From the cell containing the given text, extract its center point as [x, y] coordinate. 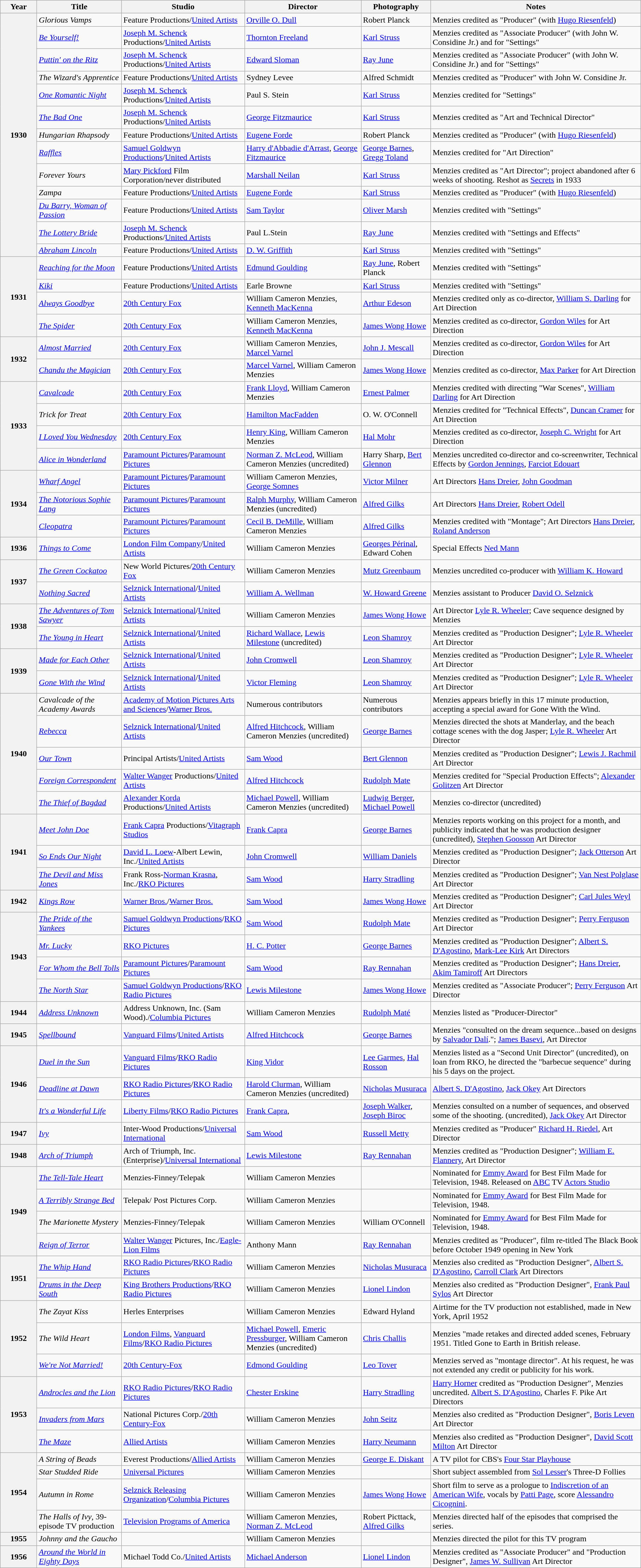
Arch of Triumph [79, 1156]
Director [303, 7]
Edward Hyland [396, 1311]
George E. Diskant [396, 1459]
Menzies credited as "Production Designer"; Perry Ferguson Art Director [536, 923]
Norman Z. McLeod, William Cameron Menzies (uncredited) [303, 459]
Notes [536, 7]
Thornton Freeland [303, 38]
Ernest Palmer [396, 393]
Ludwig Berger, Michael Powell [396, 803]
The Devil and Miss Jones [79, 879]
Things to Come [79, 548]
1942 [18, 901]
The Thief of Bagdad [79, 803]
Samuel Goldwyn Productions/RKO Radio Pictures [183, 991]
Ralph Murphy, William Cameron Menzies (uncredited) [303, 503]
Menzies credited for "Settings" [536, 95]
The Adventures of Tom Sawyer [79, 615]
Mary Pickford Film Corporation/never distributed [183, 175]
Art Director Lyle R. Wheeler; Cave sequence designed by Menzies [536, 615]
Menzies credited as "Production Designer"; Van Nest Polglase Art Director [536, 879]
King Brothers Productions/RKO Radio Pictures [183, 1289]
Menzies served as "montage director". At his request, he was not extended any credit or publicity for his work. [536, 1365]
A TV pilot for CBS's Four Star Playhouse [536, 1459]
Chandu the Magician [79, 370]
Marshall Neilan [303, 175]
Henry King, William Cameron Menzies [303, 437]
1932 [18, 359]
Year [18, 7]
Vanguard Films/United Artists [183, 1035]
New World Pictures/20th Century Fox [183, 571]
1941 [18, 852]
George Fitzmaurice [303, 117]
The Spider [79, 325]
Gone With the Wind [79, 682]
Alfred Schmidt [396, 77]
Samuel Goldwyn Productions/United Artists [183, 153]
Edward Sloman [303, 60]
Menzies "made retakes and directed added scenes, February 1951. Titled Gone to Earth in British release. [536, 1339]
Alice in Wonderland [79, 459]
Trick for Treat [79, 414]
For Whom the Bell Tolls [79, 968]
1938 [18, 626]
Photography [396, 7]
1949 [18, 1211]
Menzies credited with "Settings and Effects" [536, 232]
Herles Enterprises [183, 1311]
Spellbound [79, 1035]
Menzies assistant to Producer David O. Selznick [536, 593]
Address Unknown [79, 1012]
Frank Lloyd, William Cameron Menzies [303, 393]
Foreign Correspondent [79, 780]
Menzies credited with "Montage"; Art Directors Hans Dreier, Roland Anderson [536, 526]
Raffles [79, 153]
So Ends Our Night [79, 856]
The Notorious Sophie Lang [79, 503]
Title [79, 7]
William Cameron Menzies, George Somnes [303, 482]
Harry Neumann [396, 1441]
1943 [18, 957]
Inter-Wood Productions/Universal International [183, 1133]
Vanguard Films/RKO Radio Pictures [183, 1062]
Around the World in Eighty Days [79, 1556]
The Young in Heart [79, 638]
Universal Pictures [183, 1472]
1937 [18, 582]
Frank Capra, [303, 1111]
Albert S. D'Agostino, Jack Okey Art Directors [536, 1088]
David L. Loew-Albert Lewin, Inc./United Artists [183, 856]
Autumn in Rome [79, 1494]
Alfred Hitchcock, William Cameron Menzies (uncredited) [303, 731]
Frank Ross-Norman Krasna, Inc./RKO Pictures [183, 879]
Menzies consulted on a number of sequences, and observed some of the shooting. (uncredited), Jack Okey Art Director [536, 1111]
Androcles and the Lion [79, 1392]
Joseph Walker, Joseph Biroc [396, 1111]
Rudolph Maté [396, 1012]
William Daniels [396, 856]
Kiki [79, 286]
Menzies appears briefly in this 17 minute production, accepting a special award for Gone With the Wind. [536, 704]
Reaching for the Moon [79, 268]
Samuel Goldwyn Productions/RKO Pictures [183, 923]
William Cameron Menzies, Marcel Varnel [303, 348]
Sam Taylor [303, 210]
The Halls of Ivy, 39-episode TV production [79, 1521]
1953 [18, 1415]
London Film Company/United Artists [183, 548]
Edmund Goulding [303, 268]
Chris Challis [396, 1339]
The Lottery Bride [79, 232]
Menzies credited as "Production Designer"; Jack Otterson Art Director [536, 856]
The Whip Hand [79, 1267]
Drums in the Deep South [79, 1289]
Menzies uncredited co-producer with William K. Howard [536, 571]
Frank Capra [303, 830]
Robert Picttack, Alfred Gilks [396, 1521]
1951 [18, 1278]
Michael Anderson [303, 1556]
William A. Wellman [303, 593]
Hungarian Rhapsody [79, 135]
The Pride of the Yankees [79, 923]
Principal Artists/United Artists [183, 758]
Cavalcade [79, 393]
H. C. Potter [303, 945]
William O'Connell [396, 1222]
1931 [18, 297]
Menzies credited for "Art Direction" [536, 153]
The Marionette Mystery [79, 1222]
Studio [183, 7]
1936 [18, 548]
Menzies credited with directing "War Scenes", William Darling for Art Direction [536, 393]
Academy of Motion Pictures Arts and Sciences/Warner Bros. [183, 704]
Short subject assembled from Sol Lesser's Three-D Follies [536, 1472]
A String of Beads [79, 1459]
Be Yourself! [79, 38]
Menzies credited as "Associate Producer" and "Production Designer", James W. Sullivan Art Director [536, 1556]
Victor Fleming [303, 682]
Zampa [79, 192]
A Terribly Strange Bed [79, 1200]
1956 [18, 1556]
1945 [18, 1035]
Harry d'Abbadie d'Arrast, George Fitzmaurice [303, 153]
The Green Cockatoo [79, 571]
Menzies also credited as "Production Designer", Boris Leven Art Director [536, 1419]
Address Unknown, Inc. (Sam Wood)./Columbia Pictures [183, 1012]
King Vidor [303, 1062]
Michael Powell, William Cameron Menzies (uncredited) [303, 803]
Michael Todd Co./United Artists [183, 1556]
Menzies credited as "Producer", film re-titled The Black Book before October 1949 opening in New York [536, 1245]
Menzies uncredited co-director and co-screenwriter, Technical Effects by Gordon Jennings, Farciot Edouart [536, 459]
1948 [18, 1156]
Always Goodbye [79, 303]
Duel in the Sun [79, 1062]
Puttin' on the Ritz [79, 60]
Mutz Greenbaum [396, 571]
Reign of Terror [79, 1245]
Menzies also credited as "Production Designer", Frank Paul Sylos Art Director [536, 1289]
Menzies credited only as co-director, William S. Darling for Art Direction [536, 303]
Menzies credited as "Production Designer"; Lewis J. Rachmil Art Director [536, 758]
We're Not Married! [79, 1365]
Art Directors Hans Dreier, Robert Odell [536, 503]
D. W. Griffith [303, 250]
Paul S. Stein [303, 95]
Menzies credited as "Production Designer"; Hans Dreier, Akim Tamiroff Art Directors [536, 968]
Abraham Lincoln [79, 250]
Georges Périnal, Edward Cohen [396, 548]
W. Howard Greene [396, 593]
Short film to serve as a prologue to Indiscretion of an American Wife, vocals by Patti Page, score Alessandro Cicognini. [536, 1494]
Nothing Sacred [79, 593]
One Romantic Night [79, 95]
Selznick Releasing Organization/Columbia Pictures [183, 1494]
Television Programs of America [183, 1521]
O. W. O'Connell [396, 414]
Johnny and the Gaucho [79, 1539]
I Loved You Wednesday [79, 437]
Harry Sharp, Bert Glennon [396, 459]
The Wild Heart [79, 1339]
Kings Row [79, 901]
Walter Wanger Productions/United Artists [183, 780]
Everest Productions/Allied Artists [183, 1459]
1955 [18, 1539]
National Pictures Corp./20th Century-Fox [183, 1419]
Sydney Levee [303, 77]
Menzies credited as "Production Designer"; Carl Jules Weyl Art Director [536, 901]
1939 [18, 671]
1947 [18, 1133]
Almost Married [79, 348]
Mr. Lucky [79, 945]
Leo Tover [396, 1365]
1946 [18, 1084]
Edmond Goulding [303, 1365]
Our Town [79, 758]
Bert Glennon [396, 758]
Telepak/ Post Pictures Corp. [183, 1200]
Liberty Films/RKO Radio Pictures [183, 1111]
Star Studded Ride [79, 1472]
Menzies listed as "Producer-Director" [536, 1012]
John Seitz [396, 1419]
Menzies directed the pilot for this TV program [536, 1539]
John J. Mescall [396, 348]
The Maze [79, 1441]
Invaders from Mars [79, 1419]
The North Star [79, 991]
Menzies credited as "Production Designer"; William E. Flannery, Art Director [536, 1156]
Chester Erskine [303, 1392]
William Cameron Menzies, Norman Z. McLeod [303, 1521]
Victor Milner [396, 482]
Menzies co-director (uncredited) [536, 803]
Harold Clurman, William Cameron Menzies (uncredited) [303, 1088]
Walter Wanger Pictures, Inc./Eagle-Lion Films [183, 1245]
RKO Pictures [183, 945]
Hal Mohr [396, 437]
20th Century-Fox [183, 1365]
George Barnes, Gregg Toland [396, 153]
Special Effects Ned Mann [536, 548]
Harry Horner credited as "Production Designer", Menzies uncredited. Albert S. D'Agostino, Charles F. Pike Art Directors [536, 1392]
Menzies "consulted on the dream sequence...based on designs by Salvador Dalí."; James Basevi, Art Director [536, 1035]
Menzies credited as co-director, Joseph C. Wright for Art Direction [536, 437]
Lee Garmes, Hal Rosson [396, 1062]
Earle Browne [303, 286]
Marcel Varnel, William Cameron Menzies [303, 370]
Orville O. Dull [303, 20]
Ray June, Robert Planck [396, 268]
Menzies credited as "Associate Producer"; Perry Ferguson Art Director [536, 991]
Menzies also credited as "Production Designer", David Scott Milton Art Director [536, 1441]
1952 [18, 1338]
Cleopatra [79, 526]
1934 [18, 503]
Frank Capra Productions/Vitagraph Studios [183, 830]
Menzies listed as a "Second Unit Director" (uncredited), on loan from RKO, he directed the "barbecue sequence" during his 5 days on the project. [536, 1062]
Glorious Vamps [79, 20]
Art Directors Hans Dreier, John Goodman [536, 482]
Airtime for the TV production not established, made in New York, April 1952 [536, 1311]
Menzies credited for "Technical Effects", Duncan Cramer for Art Direction [536, 414]
Menzies directed half of the episodes that comprised the series. [536, 1521]
Hamilton MacFadden [303, 414]
The Zayat Kiss [79, 1311]
Arch of Triumph, Inc. (Enterprise)/Universal International [183, 1156]
1940 [18, 754]
Russell Metty [396, 1133]
Allied Artists [183, 1441]
Menzies credited as co-director, Max Parker for Art Direction [536, 370]
Cavalcade of the Academy Awards [79, 704]
Cecil B. DeMille, William Cameron Menzies [303, 526]
It's a Wonderful Life [79, 1111]
1930 [18, 135]
Du Barry, Woman of Passion [79, 210]
1933 [18, 426]
Menzies credited as "Production Designer"; Albert S. D'Agostino, Mark-Lee Kirk Art Directors [536, 945]
Alexander Korda Productions/United Artists [183, 803]
Menzies directed the shots at Manderlay, and the beach cottage scenes with the dog Jasper; Lyle R. Wheeler Art Director [536, 731]
1954 [18, 1493]
Meet John Doe [79, 830]
Michael Powell, Emeric Pressburger, William Cameron Menzies (uncredited) [303, 1339]
Paul L.Stein [303, 232]
Warner Bros./Warner Bros. [183, 901]
1944 [18, 1012]
Ivy [79, 1133]
Made for Each Other [79, 660]
Menzies credited as "Producer" Richard H. Riedel, Art Director [536, 1133]
Deadline at Dawn [79, 1088]
Wharf Angel [79, 482]
The Tell-Tale Heart [79, 1178]
Oliver Marsh [396, 210]
London Films, Vanguard Films/RKO Radio Pictures [183, 1339]
Menzies credited as "Art Director"; project abandoned after 6 weeks of shooting. Reshot as Secrets in 1933 [536, 175]
Forever Yours [79, 175]
Richard Wallace, Lewis Milestone (uncredited) [303, 638]
The Bad One [79, 117]
The Wizard's Apprentice [79, 77]
Rebecca [79, 731]
Arthur Edeson [396, 303]
Menzies credited as "Art and Technical Director" [536, 117]
Menzies credited for "Special Production Effects"; Alexander Golitzen Art Director [536, 780]
Menzies also credited as "Production Designer", Albert S. D'Agostino, Carroll Clark Art Directors [536, 1267]
Anthony Mann [303, 1245]
Menzies credited as "Producer" with John W. Considine Jr. [536, 77]
Nominated for Emmy Award for Best Film Made for Television, 1948. Released on ABC TV Actors Studio [536, 1178]
